For the text-containing cell, return its midpoint in [x, y] coordinate format. 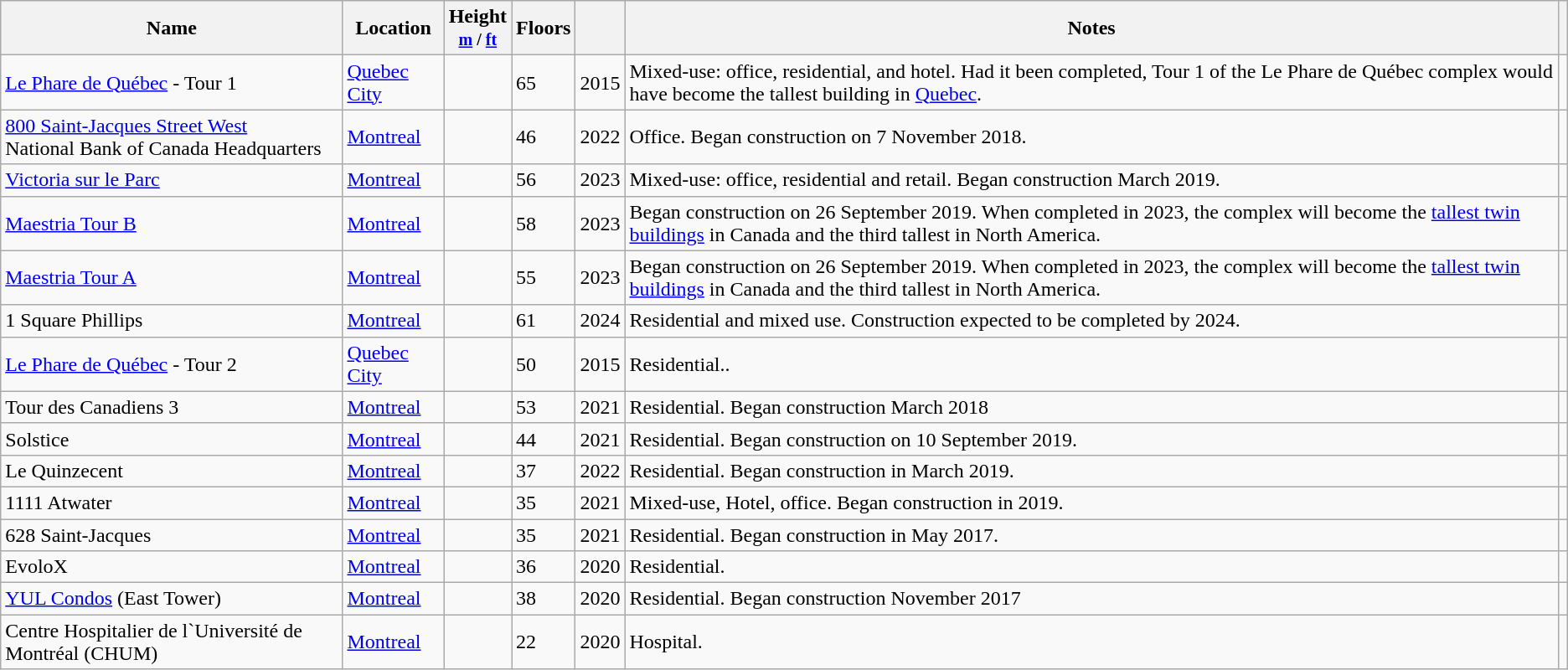
Notes [1091, 28]
36 [544, 567]
Le Phare de Québec - Tour 2 [172, 363]
EvoloX [172, 567]
Residential.. [1091, 363]
55 [544, 278]
Office. Began construction on 7 November 2018. [1091, 137]
Mixed-use: office, residential and retail. Began construction March 2019. [1091, 180]
Heightm / ft [477, 28]
1 Square Phillips [172, 321]
2024 [600, 321]
61 [544, 321]
Maestria Tour A [172, 278]
Le Phare de Québec - Tour 1 [172, 82]
46 [544, 137]
Le Quinzecent [172, 471]
22 [544, 642]
800 Saint-Jacques Street WestNational Bank of Canada Headquarters [172, 137]
Residential. Began construction in May 2017. [1091, 535]
37 [544, 471]
Solstice [172, 439]
Residential. [1091, 567]
53 [544, 407]
Residential. Began construction March 2018 [1091, 407]
56 [544, 180]
58 [544, 223]
65 [544, 82]
Residential. Began construction on 10 September 2019. [1091, 439]
Name [172, 28]
50 [544, 363]
Mixed-use, Hotel, office. Began construction in 2019. [1091, 502]
Residential and mixed use. Construction expected to be completed by 2024. [1091, 321]
Floors [544, 28]
Maestria Tour B [172, 223]
44 [544, 439]
1111 Atwater [172, 502]
Hospital. [1091, 642]
38 [544, 599]
Residential. Began construction in March 2019. [1091, 471]
Location [394, 28]
Residential. Began construction November 2017 [1091, 599]
Centre Hospitalier de l`Université de Montréal (CHUM) [172, 642]
Tour des Canadiens 3 [172, 407]
YUL Condos (East Tower) [172, 599]
Victoria sur le Parc [172, 180]
628 Saint-Jacques [172, 535]
